Detect which cell encompasses the target text, then output its (x, y) center coordinate. 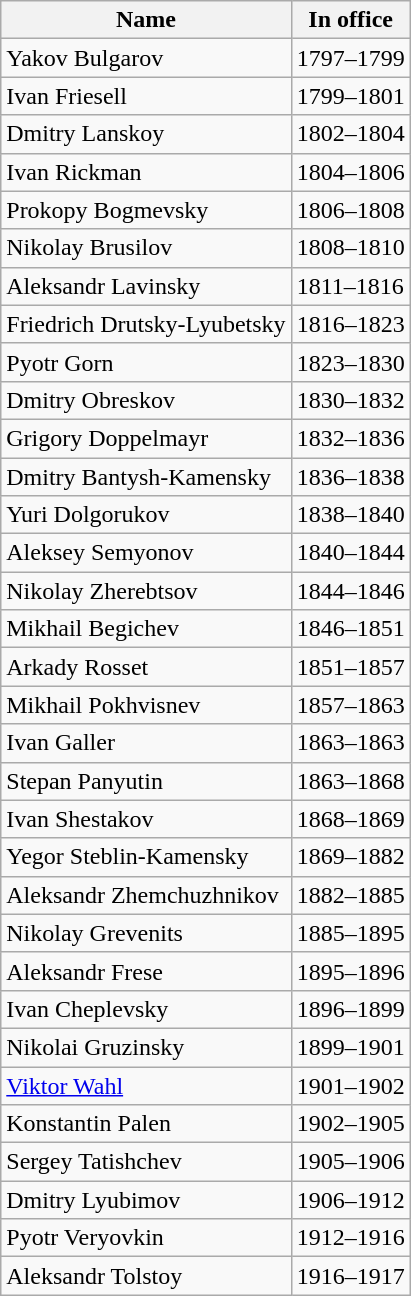
Mikhail Pokhvisnev (146, 705)
1836–1838 (350, 477)
Dmitry Obreskov (146, 400)
1912–1916 (350, 1238)
Yuri Dolgorukov (146, 515)
Dmitry Bantysh-Kamensky (146, 477)
Yegor Steblin-Kamensky (146, 857)
Stepan Panyutin (146, 781)
1868–1869 (350, 819)
In office (350, 20)
1844–1846 (350, 591)
1863–1868 (350, 781)
1804–1806 (350, 172)
Pyotr Veryovkin (146, 1238)
Nikolay Zherebtsov (146, 591)
Ivan Rickman (146, 172)
Friedrich Drutsky-Lyubetsky (146, 324)
1906–1912 (350, 1200)
1830–1832 (350, 400)
1808–1810 (350, 248)
Name (146, 20)
Ivan Galler (146, 743)
Dmitry Lyubimov (146, 1200)
Nikolay Brusilov (146, 248)
1799–1801 (350, 96)
1902–1905 (350, 1124)
1896–1899 (350, 1009)
Konstantin Palen (146, 1124)
Dmitry Lanskoy (146, 134)
Ivan Shestakov (146, 819)
1797–1799 (350, 58)
Mikhail Begichev (146, 629)
Ivan Friesell (146, 96)
1869–1882 (350, 857)
1895–1896 (350, 971)
Arkady Rosset (146, 667)
Aleksandr Zhemchuzhnikov (146, 895)
Pyotr Gorn (146, 362)
1885–1895 (350, 933)
Ivan Cheplevsky (146, 1009)
Aleksey Semyonov (146, 553)
1899–1901 (350, 1047)
1863–1863 (350, 743)
1840–1844 (350, 553)
1811–1816 (350, 286)
1851–1857 (350, 667)
1901–1902 (350, 1085)
Grigory Doppelmayr (146, 438)
Sergey Tatishchev (146, 1162)
1806–1808 (350, 210)
Aleksandr Lavinsky (146, 286)
Nikolai Gruzinsky (146, 1047)
1857–1863 (350, 705)
Yakov Bulgarov (146, 58)
Aleksandr Frese (146, 971)
1816–1823 (350, 324)
Viktor Wahl (146, 1085)
Nikolay Grevenits (146, 933)
1823–1830 (350, 362)
1882–1885 (350, 895)
1905–1906 (350, 1162)
1802–1804 (350, 134)
1846–1851 (350, 629)
1916–1917 (350, 1276)
1838–1840 (350, 515)
Prokopy Bogmevsky (146, 210)
1832–1836 (350, 438)
Aleksandr Tolstoy (146, 1276)
